Scan for the cell matching the given text and deliver its (X, Y) coordinate at center. 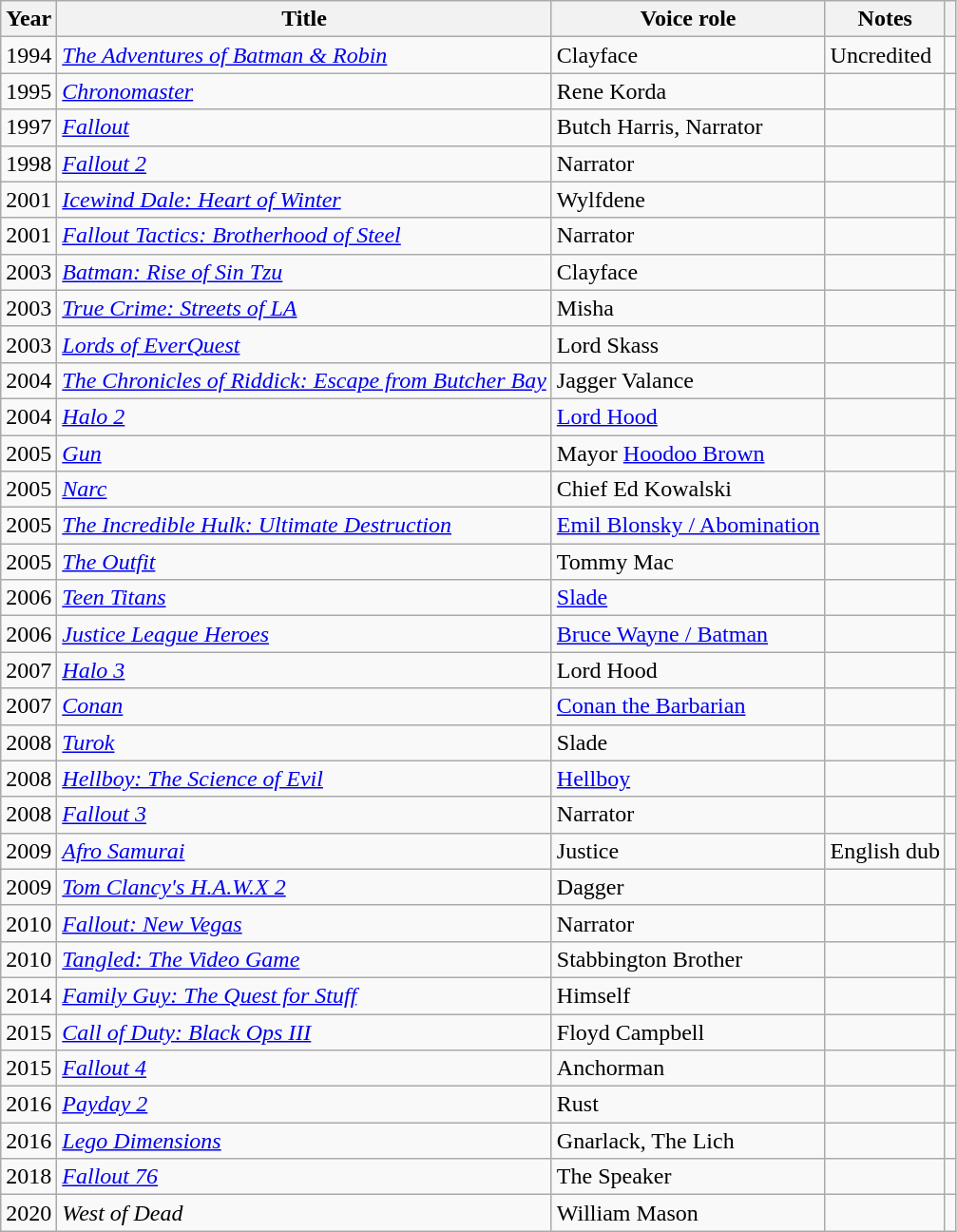
Chief Ed Kowalski (688, 490)
Batman: Rise of Sin Tzu (304, 272)
Payday 2 (304, 1105)
1997 (29, 127)
Lord Skass (688, 344)
Icewind Dale: Heart of Winter (304, 200)
True Crime: Streets of LA (304, 308)
Tom Clancy's H.A.W.X 2 (304, 887)
1998 (29, 164)
Family Guy: The Quest for Stuff (304, 995)
Fallout 76 (304, 1177)
Conan the Barbarian (688, 706)
Anchorman (688, 1068)
Tommy Mac (688, 562)
The Chronicles of Riddick: Escape from Butcher Bay (304, 380)
West of Dead (304, 1213)
William Mason (688, 1213)
Uncredited (885, 55)
Notes (885, 19)
Justice League Heroes (304, 634)
Fallout 4 (304, 1068)
Gun (304, 453)
Stabbington Brother (688, 959)
2020 (29, 1213)
Call of Duty: Black Ops III (304, 1031)
The Speaker (688, 1177)
The Adventures of Batman & Robin (304, 55)
Hellboy (688, 779)
Hellboy: The Science of Evil (304, 779)
Bruce Wayne / Batman (688, 634)
Afro Samurai (304, 851)
Chronomaster (304, 91)
Turok (304, 742)
Narc (304, 490)
Butch Harris, Narrator (688, 127)
Tangled: The Video Game (304, 959)
Floyd Campbell (688, 1031)
Halo 2 (304, 416)
Conan (304, 706)
Himself (688, 995)
Rene Korda (688, 91)
Halo 3 (304, 670)
The Outfit (304, 562)
Emil Blonsky / Abomination (688, 526)
1994 (29, 55)
Dagger (688, 887)
Misha (688, 308)
Justice (688, 851)
Fallout Tactics: Brotherhood of Steel (304, 236)
Jagger Valance (688, 380)
English dub (885, 851)
2018 (29, 1177)
Lords of EverQuest (304, 344)
Lego Dimensions (304, 1141)
Mayor Hoodoo Brown (688, 453)
Teen Titans (304, 598)
Fallout 3 (304, 815)
Fallout (304, 127)
2014 (29, 995)
Title (304, 19)
Rust (688, 1105)
Wylfdene (688, 200)
Year (29, 19)
1995 (29, 91)
Fallout 2 (304, 164)
The Incredible Hulk: Ultimate Destruction (304, 526)
Gnarlack, The Lich (688, 1141)
Fallout: New Vegas (304, 923)
Voice role (688, 19)
